Extract the (X, Y) coordinate from the center of the cell holding the provided text.  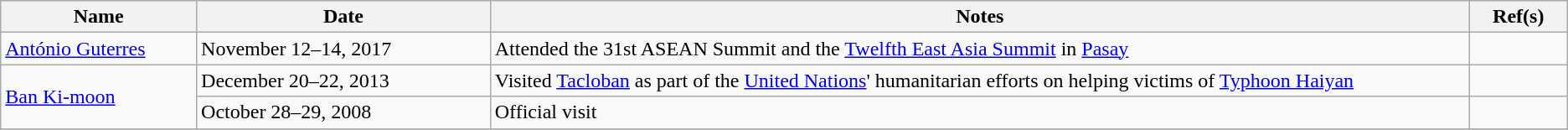
António Guterres (99, 49)
Date (343, 17)
Visited Tacloban as part of the United Nations' humanitarian efforts on helping victims of Typhoon Haiyan (980, 81)
Ban Ki-moon (99, 96)
Attended the 31st ASEAN Summit and the Twelfth East Asia Summit in Pasay (980, 49)
Ref(s) (1518, 17)
Official visit (980, 112)
December 20–22, 2013 (343, 81)
October 28–29, 2008 (343, 112)
Name (99, 17)
November 12–14, 2017 (343, 49)
Notes (980, 17)
